Find where the given text appears and provide that cell's center as [X, Y] coordinate. 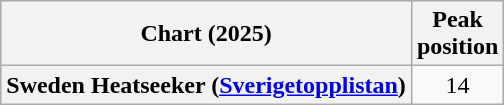
Peakposition [457, 34]
Chart (2025) [206, 34]
14 [457, 85]
Sweden Heatseeker (Sverigetopplistan) [206, 85]
